Pinpoint the cell where the given text exists, returning its [x, y] midpoint coordinate. 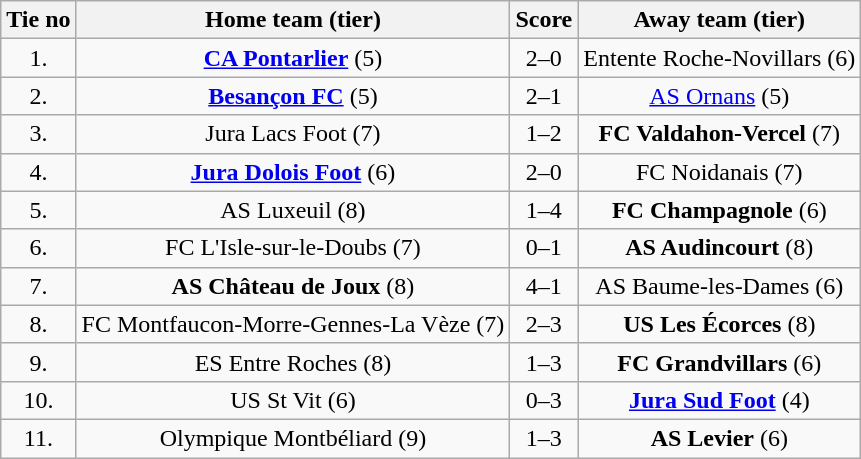
AS Ornans (5) [720, 96]
2–3 [544, 324]
ES Entre Roches (8) [293, 362]
2–1 [544, 96]
Olympique Montbéliard (9) [293, 438]
FC Noidanais (7) [720, 172]
Besançon FC (5) [293, 96]
AS Levier (6) [720, 438]
4. [38, 172]
Score [544, 20]
Jura Dolois Foot (6) [293, 172]
6. [38, 248]
3. [38, 134]
Home team (tier) [293, 20]
8. [38, 324]
FC Valdahon-Vercel (7) [720, 134]
1–4 [544, 210]
AS Baume-les-Dames (6) [720, 286]
Jura Sud Foot (4) [720, 400]
0–1 [544, 248]
9. [38, 362]
Tie no [38, 20]
5. [38, 210]
AS Château de Joux (8) [293, 286]
4–1 [544, 286]
Jura Lacs Foot (7) [293, 134]
CA Pontarlier (5) [293, 58]
1–2 [544, 134]
1. [38, 58]
FC Grandvillars (6) [720, 362]
AS Audincourt (8) [720, 248]
AS Luxeuil (8) [293, 210]
7. [38, 286]
FC Champagnole (6) [720, 210]
US St Vit (6) [293, 400]
Entente Roche-Novillars (6) [720, 58]
Away team (tier) [720, 20]
11. [38, 438]
10. [38, 400]
FC L'Isle-sur-le-Doubs (7) [293, 248]
US Les Écorces (8) [720, 324]
2. [38, 96]
0–3 [544, 400]
FC Montfaucon-Morre-Gennes-La Vèze (7) [293, 324]
